Provide the [X, Y] coordinate of the cell's center where the given text is located.  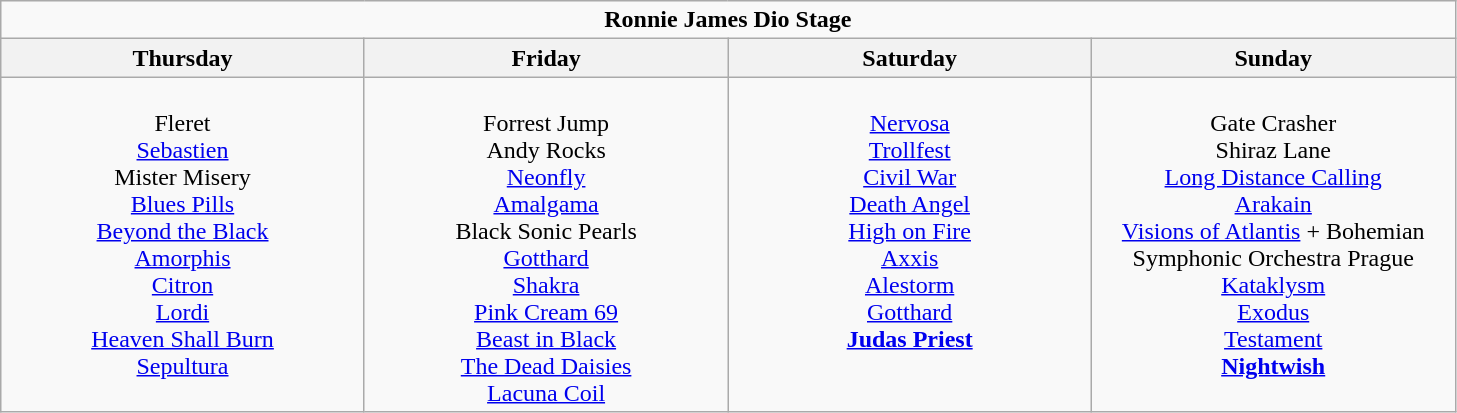
Thursday [183, 58]
Friday [546, 58]
Nervosa Trollfest Civil War Death Angel High on Fire Axxis Alestorm Gotthard Judas Priest [910, 244]
Saturday [910, 58]
Gate Crasher Shiraz Lane Long Distance Calling Arakain Visions of Atlantis + Bohemian Symphonic Orchestra Prague Kataklysm Exodus Testament Nightwish [1273, 244]
Fleret Sebastien Mister Misery Blues Pills Beyond the Black Amorphis Citron Lordi Heaven Shall Burn Sepultura [183, 244]
Ronnie James Dio Stage [728, 20]
Forrest Jump Andy Rocks Neonfly Amalgama Black Sonic Pearls Gotthard Shakra Pink Cream 69 Beast in Black The Dead Daisies Lacuna Coil [546, 244]
Sunday [1273, 58]
